Identify which cell holds the provided text, then report its (X, Y) central coordinate. 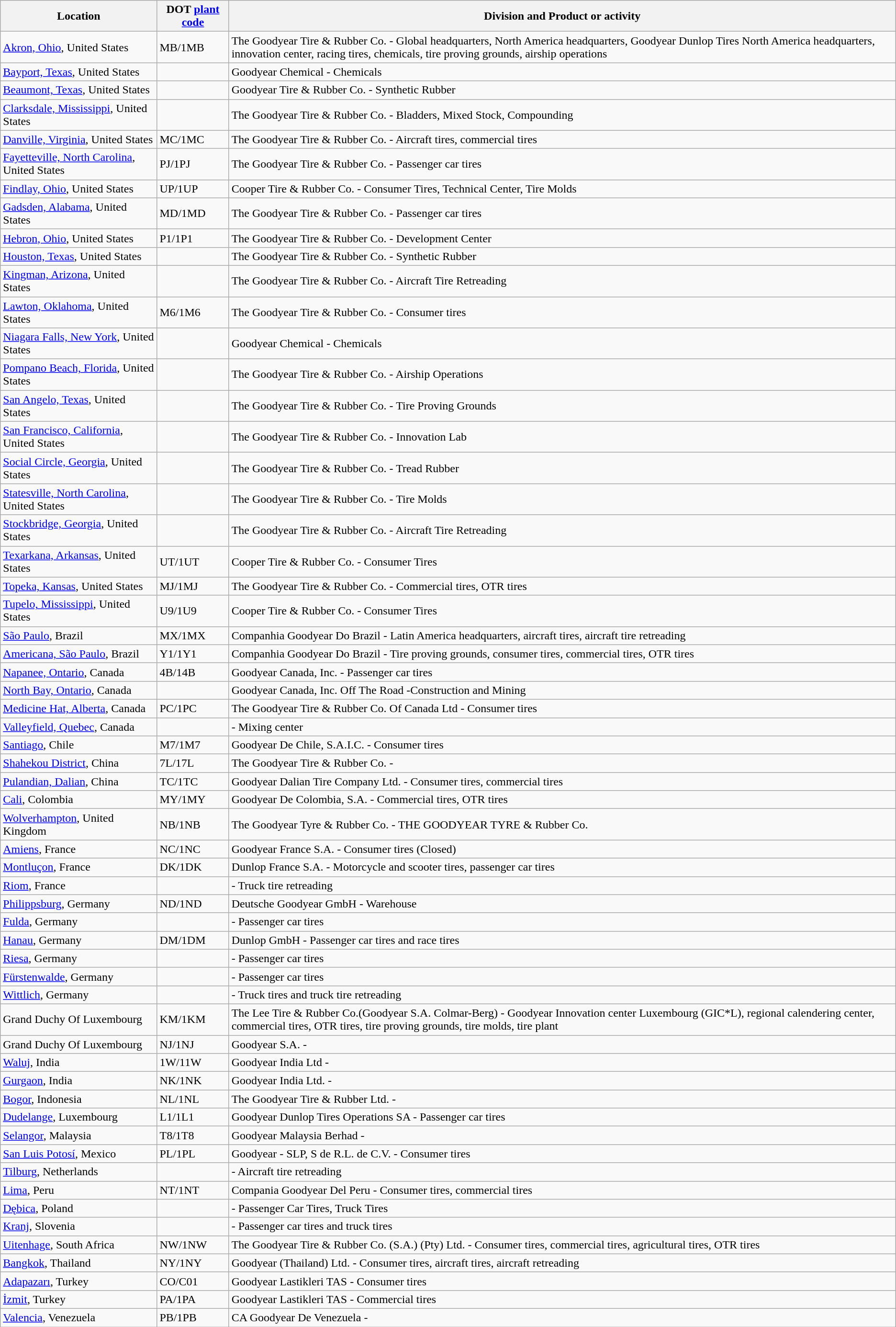
Kingman, Arizona, United States (78, 281)
DM/1DM (193, 940)
Hanau, Germany (78, 940)
Adapazarı, Turkey (78, 1281)
Clarksdale, Mississippi, United States (78, 115)
The Goodyear Tire & Rubber Co. - Synthetic Rubber (562, 256)
The Goodyear Tire & Rubber Co. - Consumer tires (562, 312)
7L/17L (193, 763)
DOT plant code (193, 16)
PB/1PB (193, 1317)
NW/1NW (193, 1245)
Cali, Colombia (78, 800)
São Paulo, Brazil (78, 635)
Goodyear Canada, Inc. Off The Road -Construction and Mining (562, 690)
Dunlop GmbH - Passenger car tires and race tires (562, 940)
Cooper Tire & Rubber Co. - Consumer Tires, Technical Center, Tire Molds (562, 189)
San Angelo, Texas, United States (78, 406)
NY/1NY (193, 1263)
Deutsche Goodyear GmbH - Warehouse (562, 904)
Goodyear De Chile, S.A.I.C. - Consumer tires (562, 745)
PJ/1PJ (193, 164)
Fayetteville, North Carolina, United States (78, 164)
Gadsden, Alabama, United States (78, 214)
Tilburg, Netherlands (78, 1172)
Amiens, France (78, 849)
MX/1MX (193, 635)
Wittlich, Germany (78, 995)
Pompano Beach, Florida, United States (78, 374)
Valleyfield, Quebec, Canada (78, 726)
North Bay, Ontario, Canada (78, 690)
Goodyear Lastikleri TAS - Commercial tires (562, 1299)
San Francisco, California, United States (78, 437)
The Goodyear Tire & Rubber Co. (S.A.) (Pty) Ltd. - Consumer tires, commercial tires, agricultural tires, OTR tires (562, 1245)
Bangkok, Thailand (78, 1263)
The Goodyear Tire & Rubber Co. - Innovation Lab (562, 437)
MY/1MY (193, 800)
Goodyear India Ltd - (562, 1063)
Goodyear - SLP, S de R.L. de C.V. - Consumer tires (562, 1154)
Social Circle, Georgia, United States (78, 468)
Companhia Goodyear Do Brazil - Latin America headquarters, aircraft tires, aircraft tire retreading (562, 635)
Division and Product or activity (562, 16)
Danville, Virginia, United States (78, 139)
TC/1TC (193, 782)
CO/C01 (193, 1281)
- Truck tire retreading (562, 885)
PA/1PA (193, 1299)
Americana, São Paulo, Brazil (78, 654)
Compania Goodyear Del Peru - Consumer tires, commercial tires (562, 1190)
İzmit, Turkey (78, 1299)
Dunlop France S.A. - Motorcycle and scooter tires, passenger car tires (562, 867)
Goodyear Dunlop Tires Operations SA - Passenger car tires (562, 1117)
Wolverhampton, United Kingdom (78, 825)
Dębica, Poland (78, 1208)
Goodyear France S.A. - Consumer tires (Closed) (562, 849)
Medicine Hat, Alberta, Canada (78, 708)
NC/1NC (193, 849)
Riesa, Germany (78, 958)
U9/1U9 (193, 611)
Santiago, Chile (78, 745)
NL/1NL (193, 1099)
Stockbridge, Georgia, United States (78, 531)
Goodyear Canada, Inc. - Passenger car tires (562, 672)
Goodyear Lastikleri TAS - Consumer tires (562, 1281)
Akron, Ohio, United States (78, 47)
The Goodyear Tire & Rubber Co. Of Canada Ltd - Consumer tires (562, 708)
KM/1KM (193, 1019)
Uitenhage, South Africa (78, 1245)
Dudelange, Luxembourg (78, 1117)
Findlay, Ohio, United States (78, 189)
MB/1MB (193, 47)
The Goodyear Tire & Rubber Co. - Bladders, Mixed Stock, Compounding (562, 115)
Pulandian, Dalian, China (78, 782)
Fürstenwalde, Germany (78, 976)
Montluçon, France (78, 867)
The Goodyear Tire & Rubber Ltd. - (562, 1099)
Tupelo, Mississippi, United States (78, 611)
PC/1PC (193, 708)
Topeka, Kansas, United States (78, 586)
T8/1T8 (193, 1135)
Philippsburg, Germany (78, 904)
Beaumont, Texas, United States (78, 90)
NB/1NB (193, 825)
UP/1UP (193, 189)
Goodyear De Colombia, S.A. - Commercial tires, OTR tires (562, 800)
Shahekou District, China (78, 763)
Hebron, Ohio, United States (78, 238)
Goodyear (Thailand) Ltd. - Consumer tires, aircraft tires, aircraft retreading (562, 1263)
MD/1MD (193, 214)
- Aircraft tire retreading (562, 1172)
Goodyear Tire & Rubber Co. - Synthetic Rubber (562, 90)
Y1/1Y1 (193, 654)
4B/14B (193, 672)
L1/1L1 (193, 1117)
MC/1MC (193, 139)
Gurgaon, India (78, 1081)
Location (78, 16)
Napanee, Ontario, Canada (78, 672)
Riom, France (78, 885)
The Goodyear Tire & Rubber Co. - Aircraft tires, commercial tires (562, 139)
Goodyear Malaysia Berhad - (562, 1135)
Lawton, Oklahoma, United States (78, 312)
The Goodyear Tire & Rubber Co. - Tread Rubber (562, 468)
Goodyear Dalian Tire Company Ltd. - Consumer tires, commercial tires (562, 782)
NK/1NK (193, 1081)
The Goodyear Tire & Rubber Co. - Tire Molds (562, 499)
UT/1UT (193, 561)
The Goodyear Tire & Rubber Co. - (562, 763)
PL/1PL (193, 1154)
Goodyear India Ltd. - (562, 1081)
NJ/1NJ (193, 1044)
DK/1DK (193, 867)
Texarkana, Arkansas, United States (78, 561)
Houston, Texas, United States (78, 256)
CA Goodyear De Venezuela - (562, 1317)
The Goodyear Tire & Rubber Co. - Airship Operations (562, 374)
Bogor, Indonesia (78, 1099)
Fulda, Germany (78, 922)
MJ/1MJ (193, 586)
The Goodyear Tire & Rubber Co. - Commercial tires, OTR tires (562, 586)
San Luis Potosí, Mexico (78, 1154)
Niagara Falls, New York, United States (78, 344)
Valencia, Venezuela (78, 1317)
Selangor, Malaysia (78, 1135)
M7/1M7 (193, 745)
- Mixing center (562, 726)
The Goodyear Tire & Rubber Co. - Development Center (562, 238)
NT/1NT (193, 1190)
P1/1P1 (193, 238)
Kranj, Slovenia (78, 1226)
The Goodyear Tire & Rubber Co. - Tire Proving Grounds (562, 406)
Waluj, India (78, 1063)
Statesville, North Carolina, United States (78, 499)
ND/1ND (193, 904)
Companhia Goodyear Do Brazil - Tire proving grounds, consumer tires, commercial tires, OTR tires (562, 654)
M6/1M6 (193, 312)
1W/11W (193, 1063)
Goodyear S.A. - (562, 1044)
Bayport, Texas, United States (78, 72)
- Passenger Car Tires, Truck Tires (562, 1208)
The Goodyear Tyre & Rubber Co. - THE GOODYEAR TYRE & Rubber Co. (562, 825)
- Passenger car tires and truck tires (562, 1226)
- Truck tires and truck tire retreading (562, 995)
Lima, Peru (78, 1190)
